Pinpoint the cell where the given text exists, returning its [X, Y] midpoint coordinate. 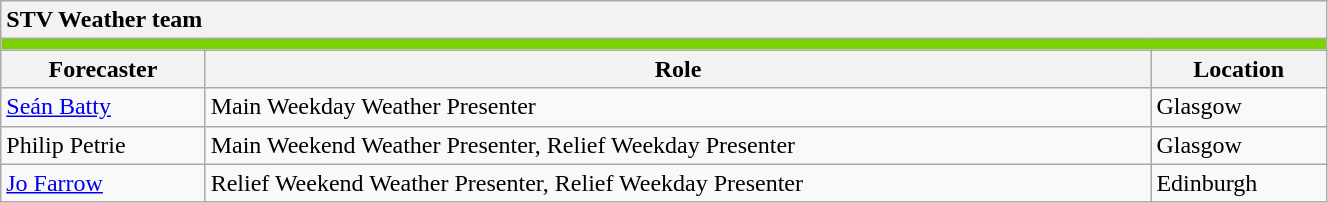
Main Weekend Weather Presenter, Relief Weekday Presenter [678, 145]
Main Weekday Weather Presenter [678, 107]
STV Weather team [664, 20]
Location [1239, 69]
Edinburgh [1239, 183]
Seán Batty [103, 107]
Relief Weekend Weather Presenter, Relief Weekday Presenter [678, 183]
Philip Petrie [103, 145]
Forecaster [103, 69]
Jo Farrow [103, 183]
Role [678, 69]
